For the text-containing cell, return its midpoint in (x, y) coordinate format. 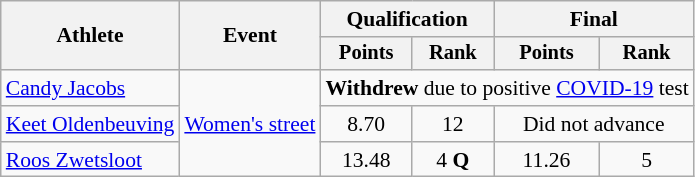
Withdrew due to positive COVID-19 test (506, 88)
Candy Jacobs (90, 88)
Final (594, 19)
Did not advance (594, 124)
Athlete (90, 36)
8.70 (366, 124)
Event (250, 36)
Qualification (406, 19)
Keet Oldenbeuving (90, 124)
Women's street (250, 124)
12 (453, 124)
